Output the [X, Y] coordinate of the center of the cell containing the given text.  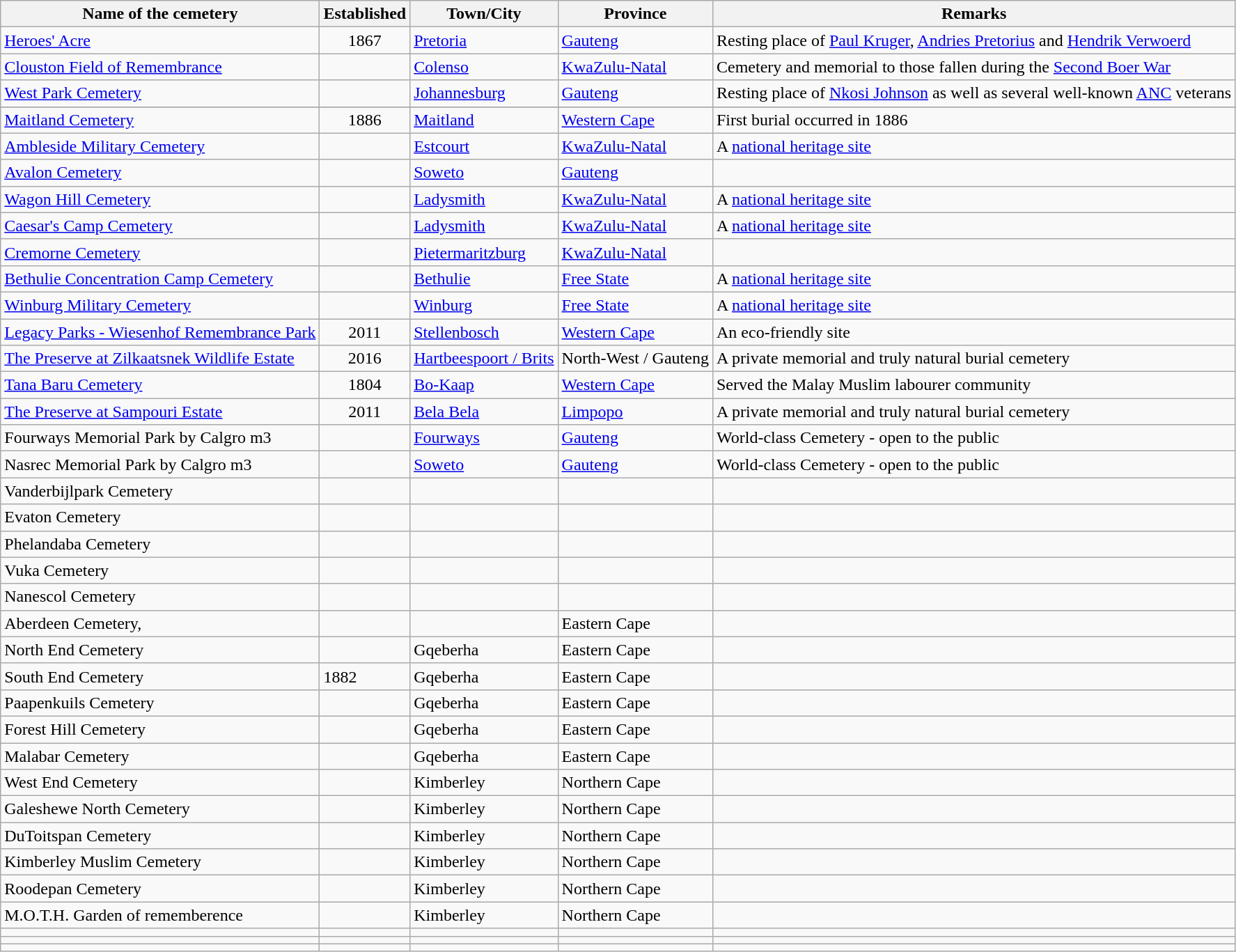
Tana Baru Cemetery [160, 385]
Cremorne Cemetery [160, 252]
First burial occurred in 1886 [973, 120]
M.O.T.H. Garden of rememberence [160, 915]
Paapenkuils Cemetery [160, 703]
Hartbeespoort / Brits [484, 359]
Winburg [484, 305]
West Park Cemetery [160, 93]
Phelandaba Cemetery [160, 544]
Bethulie [484, 279]
Galeshewe North Cemetery [160, 809]
Colenso [484, 67]
Vuka Cemetery [160, 570]
South End Cemetery [160, 676]
Caesar's Camp Cemetery [160, 226]
Kimberley Muslim Cemetery [160, 862]
Evaton Cemetery [160, 517]
Maitland [484, 120]
Avalon Cemetery [160, 173]
1886 [365, 120]
Malabar Cemetery [160, 756]
Cemetery and memorial to those fallen during the Second Boer War [973, 67]
1882 [365, 676]
Resting place of Paul Kruger, Andries Pretorius and Hendrik Verwoerd [973, 40]
Legacy Parks - Wiesenhof Remembrance Park [160, 332]
Stellenbosch [484, 332]
Forest Hill Cemetery [160, 729]
Bethulie Concentration Camp Cemetery [160, 279]
Limpopo [635, 412]
Fourways [484, 438]
Ambleside Military Cemetery [160, 146]
Nasrec Memorial Park by Calgro m3 [160, 465]
Name of the cemetery [160, 14]
Heroes' Acre [160, 40]
Bo-Kaap [484, 385]
The Preserve at Sampouri Estate [160, 412]
Aberdeen Cemetery, [160, 623]
West End Cemetery [160, 783]
Maitland Cemetery [160, 120]
Wagon Hill Cemetery [160, 199]
Fourways Memorial Park by Calgro m3 [160, 438]
1867 [365, 40]
Roodepan Cemetery [160, 889]
North End Cemetery [160, 650]
Town/City [484, 14]
Clouston Field of Remembrance [160, 67]
2016 [365, 359]
An eco-friendly site [973, 332]
The Preserve at Zilkaatsnek Wildlife Estate [160, 359]
1804 [365, 385]
Served the Malay Muslim labourer community [973, 385]
Established [365, 14]
Vanderbijlpark Cemetery [160, 491]
Johannesburg [484, 93]
Province [635, 14]
North-West / Gauteng [635, 359]
DuToitspan Cemetery [160, 836]
Resting place of Nkosi Johnson as well as several well-known ANC veterans [973, 93]
Pietermaritzburg [484, 252]
Winburg Military Cemetery [160, 305]
Bela Bela [484, 412]
Pretoria [484, 40]
Estcourt [484, 146]
Remarks [973, 14]
Nanescol Cemetery [160, 597]
